Output the (x, y) coordinate of the center of the cell containing the given text.  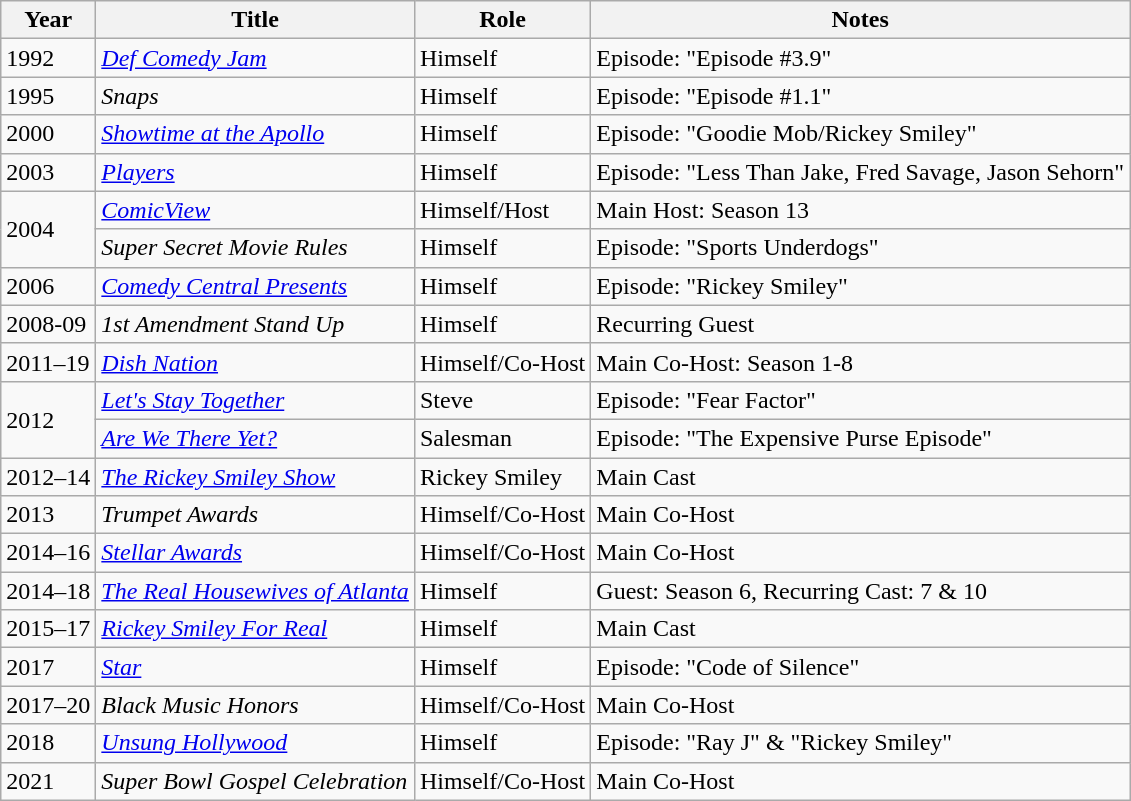
1995 (48, 96)
Episode: "Code of Silence" (860, 667)
2012–14 (48, 477)
Notes (860, 20)
Episode: "Sports Underdogs" (860, 248)
Steve (502, 400)
Unsung Hollywood (256, 743)
2015–17 (48, 629)
Players (256, 172)
2013 (48, 515)
ComicView (256, 210)
Main Host: Season 13 (860, 210)
Snaps (256, 96)
Himself/Host (502, 210)
The Real Housewives of Atlanta (256, 591)
Role (502, 20)
Episode: "Rickey Smiley" (860, 286)
2018 (48, 743)
2012 (48, 419)
Year (48, 20)
Guest: Season 6, Recurring Cast: 7 & 10 (860, 591)
2014–18 (48, 591)
1992 (48, 58)
2014–16 (48, 553)
2008-09 (48, 324)
2003 (48, 172)
Let's Stay Together (256, 400)
Rickey Smiley For Real (256, 629)
Showtime at the Apollo (256, 134)
Episode: "Fear Factor" (860, 400)
Black Music Honors (256, 705)
Episode: "Episode #1.1" (860, 96)
Main Co-Host: Season 1-8 (860, 362)
Episode: "Ray J" & "Rickey Smiley" (860, 743)
Salesman (502, 438)
2017 (48, 667)
Episode: "Less Than Jake, Fred Savage, Jason Sehorn" (860, 172)
The Rickey Smiley Show (256, 477)
2004 (48, 229)
2011–19 (48, 362)
Comedy Central Presents (256, 286)
1st Amendment Stand Up (256, 324)
Episode: "Episode #3.9" (860, 58)
Episode: "The Expensive Purse Episode" (860, 438)
Trumpet Awards (256, 515)
Title (256, 20)
Episode: "Goodie Mob/Rickey Smiley" (860, 134)
Recurring Guest (860, 324)
2000 (48, 134)
Dish Nation (256, 362)
Stellar Awards (256, 553)
Rickey Smiley (502, 477)
2017–20 (48, 705)
2021 (48, 781)
Def Comedy Jam (256, 58)
Super Secret Movie Rules (256, 248)
2006 (48, 286)
Star (256, 667)
Are We There Yet? (256, 438)
Super Bowl Gospel Celebration (256, 781)
